Find where the given text appears and provide that cell's center as (X, Y) coordinate. 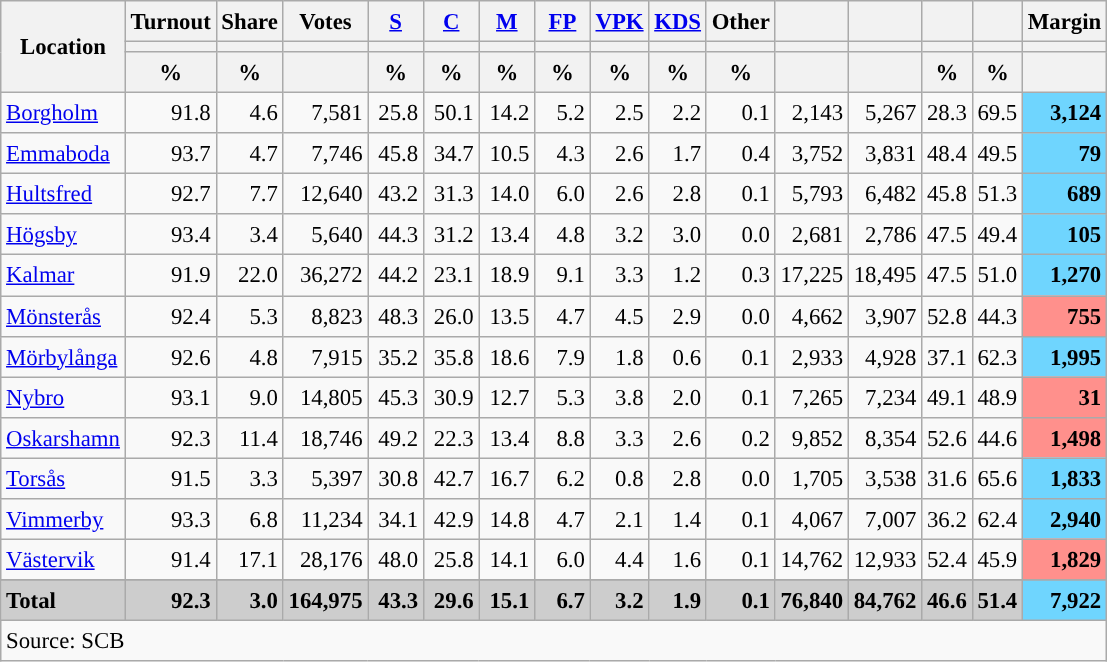
14.1 (507, 560)
5,267 (884, 114)
29.6 (451, 600)
FP (563, 22)
93.3 (170, 520)
45.3 (396, 398)
65.6 (997, 478)
Location (63, 47)
28.3 (947, 114)
93.1 (170, 398)
45.9 (997, 560)
51.0 (997, 276)
2,940 (1065, 520)
8,354 (884, 438)
1.9 (678, 600)
12.7 (507, 398)
31.2 (451, 234)
93.7 (170, 154)
4.6 (250, 114)
Vimmerby (63, 520)
1,705 (812, 478)
4,928 (884, 356)
3,831 (884, 154)
0.4 (740, 154)
51.4 (997, 600)
91.9 (170, 276)
18,746 (326, 438)
10.5 (507, 154)
43.3 (396, 600)
62.3 (997, 356)
Västervik (63, 560)
1.8 (620, 356)
92.6 (170, 356)
52.8 (947, 316)
7,007 (884, 520)
1.6 (678, 560)
Nybro (63, 398)
Other (740, 22)
49.5 (997, 154)
4.5 (620, 316)
48.9 (997, 398)
17,225 (812, 276)
49.2 (396, 438)
37.1 (947, 356)
2,681 (812, 234)
8.8 (563, 438)
34.1 (396, 520)
44.6 (997, 438)
7.7 (250, 194)
23.1 (451, 276)
91.5 (170, 478)
6.2 (563, 478)
92.4 (170, 316)
48.4 (947, 154)
7,581 (326, 114)
17.1 (250, 560)
Torsås (63, 478)
105 (1065, 234)
Source: SCB (554, 640)
14.8 (507, 520)
Högsby (63, 234)
Hultsfred (63, 194)
3.4 (250, 234)
34.7 (451, 154)
14.0 (507, 194)
Votes (326, 22)
4.4 (620, 560)
7,746 (326, 154)
8,823 (326, 316)
2.5 (620, 114)
S (396, 22)
12,640 (326, 194)
Emmaboda (63, 154)
4,662 (812, 316)
4.3 (563, 154)
689 (1065, 194)
91.8 (170, 114)
31 (1065, 398)
Margin (1065, 22)
2,143 (812, 114)
1.7 (678, 154)
49.4 (997, 234)
2.0 (678, 398)
50.1 (451, 114)
14.2 (507, 114)
1,833 (1065, 478)
79 (1065, 154)
3,907 (884, 316)
0.8 (620, 478)
1,498 (1065, 438)
Share (250, 22)
28,176 (326, 560)
0.2 (740, 438)
18.9 (507, 276)
36,272 (326, 276)
5,397 (326, 478)
14,805 (326, 398)
31.3 (451, 194)
16.7 (507, 478)
Mönsterås (63, 316)
1,995 (1065, 356)
30.8 (396, 478)
31.6 (947, 478)
13.5 (507, 316)
91.4 (170, 560)
11,234 (326, 520)
84,762 (884, 600)
4,067 (812, 520)
2,786 (884, 234)
69.5 (997, 114)
2.2 (678, 114)
49.1 (947, 398)
755 (1065, 316)
5,640 (326, 234)
42.7 (451, 478)
3,538 (884, 478)
7,915 (326, 356)
30.9 (451, 398)
Kalmar (63, 276)
44.2 (396, 276)
48.3 (396, 316)
0.6 (678, 356)
164,975 (326, 600)
52.6 (947, 438)
92.7 (170, 194)
Borgholm (63, 114)
0.3 (740, 276)
Turnout (170, 22)
9.0 (250, 398)
35.8 (451, 356)
51.3 (997, 194)
62.4 (997, 520)
Mörbylånga (63, 356)
18.6 (507, 356)
6.8 (250, 520)
7,265 (812, 398)
2.9 (678, 316)
26.0 (451, 316)
Oskarshamn (63, 438)
5,793 (812, 194)
11.4 (250, 438)
C (451, 22)
9.1 (563, 276)
KDS (678, 22)
18,495 (884, 276)
7,922 (1065, 600)
9,852 (812, 438)
2,933 (812, 356)
3,752 (812, 154)
2.1 (620, 520)
43.2 (396, 194)
36.2 (947, 520)
7.9 (563, 356)
6,482 (884, 194)
5.2 (563, 114)
VPK (620, 22)
46.6 (947, 600)
3.8 (620, 398)
6.7 (563, 600)
14,762 (812, 560)
12,933 (884, 560)
M (507, 22)
22.0 (250, 276)
1,270 (1065, 276)
35.2 (396, 356)
76,840 (812, 600)
22.3 (451, 438)
7,234 (884, 398)
15.1 (507, 600)
1,829 (1065, 560)
93.4 (170, 234)
1.2 (678, 276)
Total (63, 600)
42.9 (451, 520)
48.0 (396, 560)
3,124 (1065, 114)
52.4 (947, 560)
1.4 (678, 520)
